Determine the (x, y) coordinate at the center of the cell enclosing the given text.  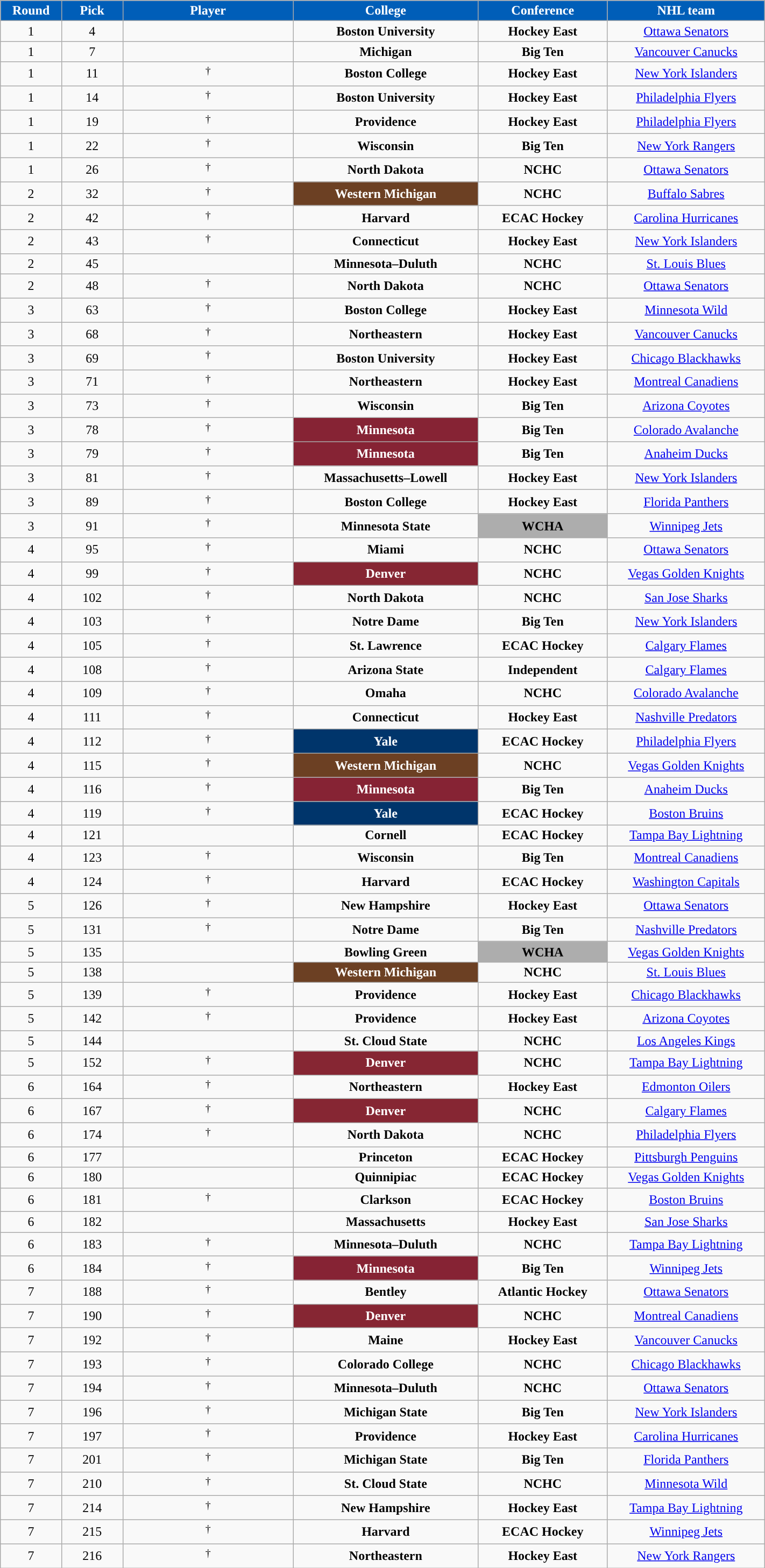
Independent (542, 669)
152 (92, 1063)
164 (92, 1087)
32 (92, 194)
188 (92, 1292)
91 (92, 526)
181 (92, 1200)
26 (92, 170)
182 (92, 1222)
123 (92, 857)
116 (92, 790)
183 (92, 1245)
131 (92, 930)
210 (92, 1484)
193 (92, 1364)
115 (92, 766)
Clarkson (385, 1200)
144 (92, 1041)
Round (31, 11)
126 (92, 906)
Los Angeles Kings (686, 1041)
216 (92, 1556)
Washington Capitals (686, 882)
78 (92, 430)
Arizona State (385, 669)
Quinnipiac (385, 1177)
192 (92, 1340)
Player (208, 11)
196 (92, 1413)
109 (92, 694)
Princeton (385, 1157)
71 (92, 382)
108 (92, 669)
Cornell (385, 835)
Edmonton Oilers (686, 1087)
Bentley (385, 1292)
Omaha (385, 694)
112 (92, 741)
Michigan (385, 52)
19 (92, 122)
Massachusetts (385, 1222)
111 (92, 718)
124 (92, 882)
48 (92, 286)
Buffalo Sabres (686, 194)
99 (92, 573)
Conference (542, 11)
22 (92, 146)
Minnesota State (385, 526)
43 (92, 242)
St. Lawrence (385, 645)
Massachusetts–Lowell (385, 478)
89 (92, 501)
103 (92, 622)
Bowling Green (385, 952)
Atlantic Hockey (542, 1292)
Maine (385, 1340)
Pittsburgh Penguins (686, 1157)
177 (92, 1157)
174 (92, 1135)
119 (92, 813)
68 (92, 335)
69 (92, 358)
121 (92, 835)
42 (92, 217)
102 (92, 598)
Miami (385, 550)
184 (92, 1268)
79 (92, 454)
Colorado College (385, 1364)
167 (92, 1111)
197 (92, 1436)
63 (92, 310)
73 (92, 406)
135 (92, 952)
81 (92, 478)
214 (92, 1508)
215 (92, 1532)
139 (92, 995)
138 (92, 973)
201 (92, 1460)
190 (92, 1316)
142 (92, 1019)
College (385, 11)
NHL team (686, 11)
14 (92, 98)
Pick (92, 11)
11 (92, 74)
105 (92, 645)
95 (92, 550)
194 (92, 1388)
45 (92, 264)
180 (92, 1177)
